Return the [X, Y] coordinate for the center point of the cell that contains the specified text.  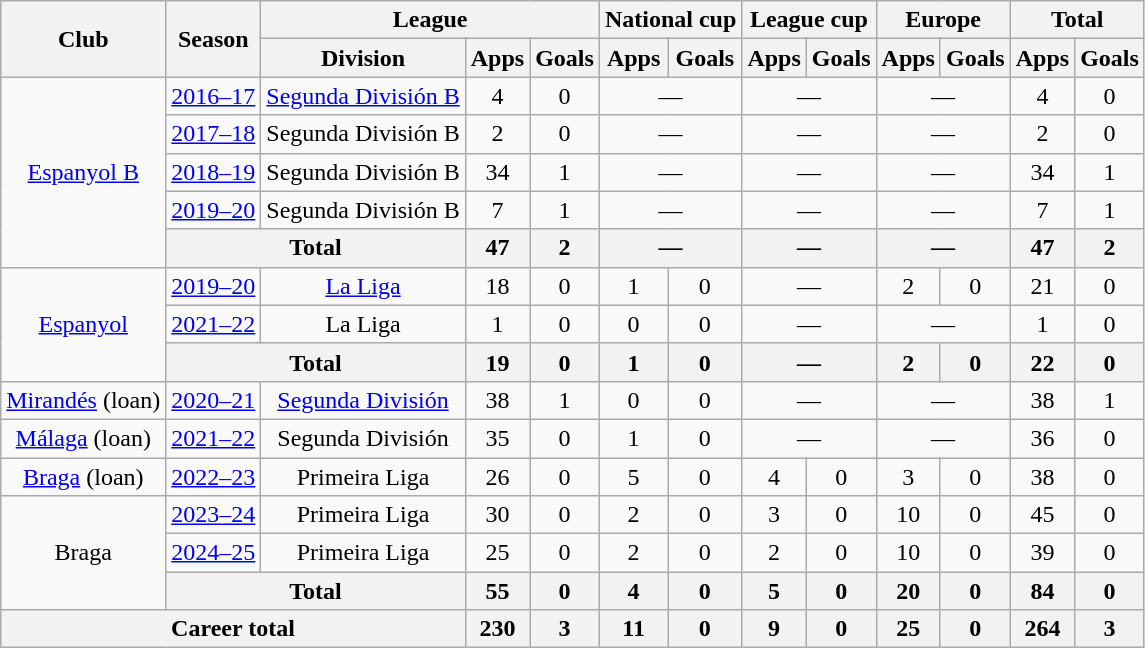
2018–19 [214, 172]
9 [774, 629]
55 [497, 591]
36 [1042, 438]
League [430, 20]
National cup [670, 20]
230 [497, 629]
Division [363, 58]
2023–24 [214, 515]
35 [497, 438]
Espanyol [84, 324]
League cup [809, 20]
2022–23 [214, 477]
Season [214, 39]
Career total [233, 629]
Málaga (loan) [84, 438]
Braga (loan) [84, 477]
2017–18 [214, 134]
45 [1042, 515]
2024–25 [214, 553]
Europe [943, 20]
Mirandés (loan) [84, 400]
39 [1042, 553]
Club [84, 39]
2020–21 [214, 400]
Espanyol B [84, 172]
21 [1042, 286]
30 [497, 515]
18 [497, 286]
11 [633, 629]
20 [908, 591]
264 [1042, 629]
26 [497, 477]
Braga [84, 553]
2016–17 [214, 96]
19 [497, 362]
84 [1042, 591]
22 [1042, 362]
